Return (x, y) of the center of cell containing provided text 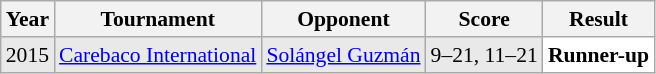
Carebaco International (158, 55)
Result (598, 19)
Tournament (158, 19)
Solángel Guzmán (343, 55)
9–21, 11–21 (484, 55)
Opponent (343, 19)
2015 (28, 55)
Runner-up (598, 55)
Year (28, 19)
Score (484, 19)
